Locate the cell with the specified text and output its (X, Y) center coordinate. 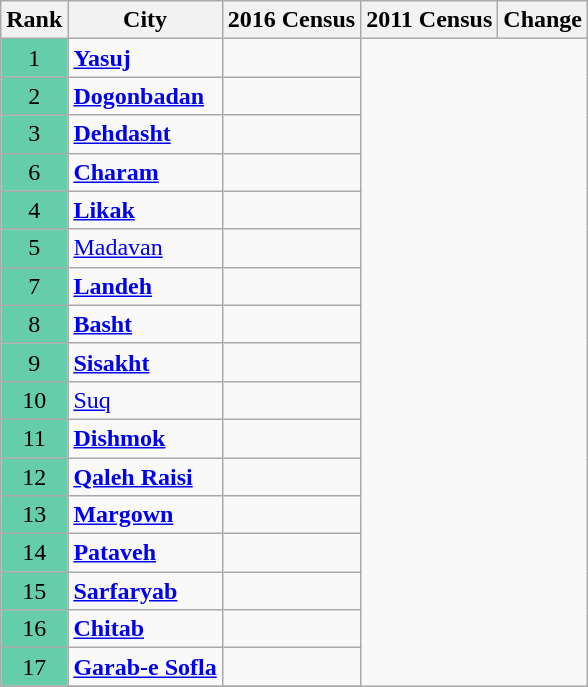
Chitab (145, 629)
Charam (145, 172)
2 (34, 96)
Madavan (145, 248)
6 (34, 172)
Dehdasht (145, 134)
Suq (145, 400)
Dishmok (145, 438)
Dogonbadan (145, 96)
Sisakht (145, 362)
13 (34, 515)
Change (543, 20)
2011 Census (430, 20)
8 (34, 324)
15 (34, 591)
4 (34, 210)
Basht (145, 324)
Garab-e Sofla (145, 667)
Rank (34, 20)
Likak (145, 210)
1 (34, 58)
10 (34, 400)
9 (34, 362)
7 (34, 286)
City (145, 20)
17 (34, 667)
12 (34, 477)
Yasuj (145, 58)
Landeh (145, 286)
11 (34, 438)
Margown (145, 515)
5 (34, 248)
Sarfaryab (145, 591)
Pataveh (145, 553)
3 (34, 134)
Qaleh Raisi (145, 477)
16 (34, 629)
14 (34, 553)
2016 Census (291, 20)
